Output the (x, y) coordinate of the center of the cell containing the given text.  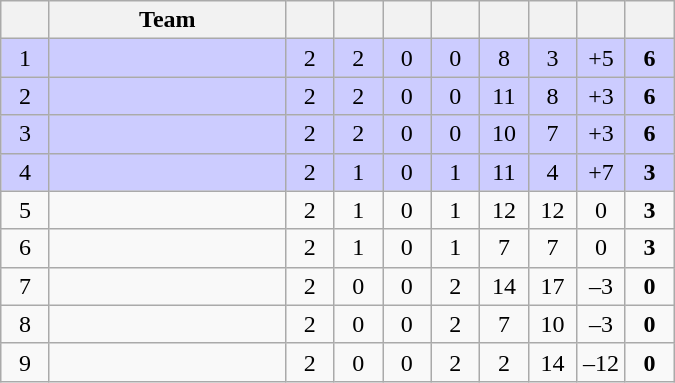
5 (26, 210)
Team (167, 20)
17 (552, 286)
–12 (602, 362)
+5 (602, 58)
+7 (602, 172)
9 (26, 362)
